Return [X, Y] of the center of cell containing provided text 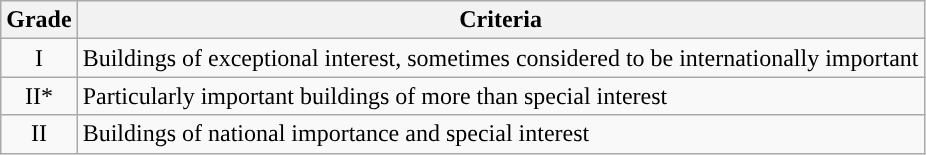
Buildings of exceptional interest, sometimes considered to be internationally important [500, 58]
II [39, 134]
Grade [39, 20]
Buildings of national importance and special interest [500, 134]
II* [39, 96]
I [39, 58]
Particularly important buildings of more than special interest [500, 96]
Criteria [500, 20]
